Find where the given text appears and provide that cell's center as [x, y] coordinate. 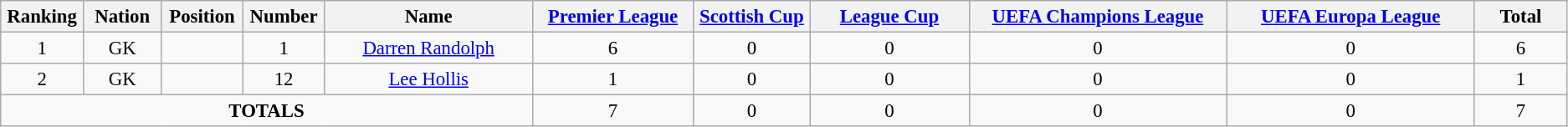
League Cup [889, 17]
12 [284, 79]
Number [284, 17]
UEFA Champions League [1098, 17]
2 [42, 79]
Name [428, 17]
Scottish Cup [751, 17]
Ranking [42, 17]
Darren Randolph [428, 48]
UEFA Europa League [1350, 17]
Total [1520, 17]
TOTALS [267, 111]
Nation [122, 17]
Premier League [612, 17]
Position [202, 17]
Lee Hollis [428, 79]
